For the text-containing cell, return its midpoint in (X, Y) coordinate format. 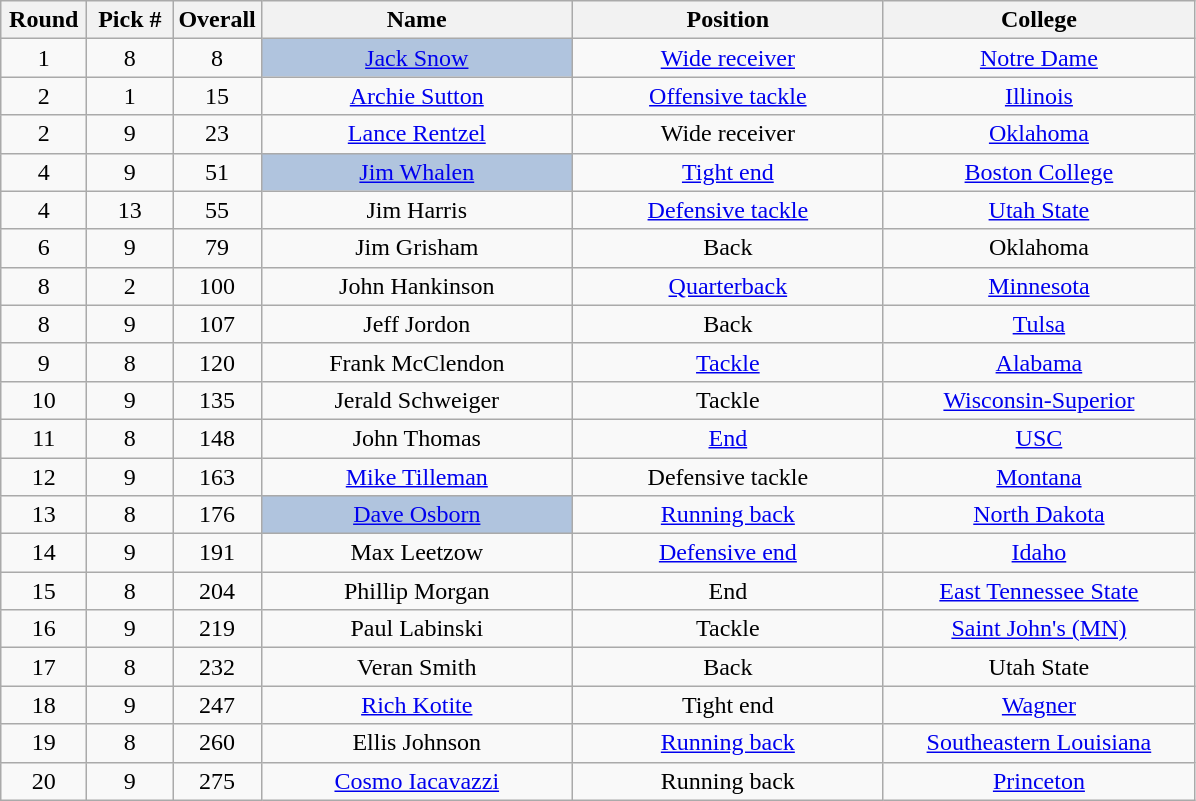
Jerald Schweiger (416, 400)
204 (217, 591)
Name (416, 20)
Minnesota (1038, 286)
USC (1038, 438)
Quarterback (728, 286)
Wisconsin-Superior (1038, 400)
Illinois (1038, 96)
232 (217, 667)
Ellis Johnson (416, 743)
Idaho (1038, 553)
Jack Snow (416, 58)
148 (217, 438)
Round (44, 20)
10 (44, 400)
11 (44, 438)
Jim Whalen (416, 172)
Princeton (1038, 781)
Jim Grisham (416, 248)
Boston College (1038, 172)
Paul Labinski (416, 629)
Pick # (130, 20)
Wagner (1038, 705)
17 (44, 667)
Lance Rentzel (416, 134)
120 (217, 362)
6 (44, 248)
12 (44, 477)
Frank McClendon (416, 362)
Offensive tackle (728, 96)
Jeff Jordon (416, 324)
Cosmo Iacavazzi (416, 781)
Notre Dame (1038, 58)
163 (217, 477)
16 (44, 629)
191 (217, 553)
Dave Osborn (416, 515)
55 (217, 210)
Montana (1038, 477)
Position (728, 20)
John Hankinson (416, 286)
Alabama (1038, 362)
20 (44, 781)
100 (217, 286)
College (1038, 20)
East Tennessee State (1038, 591)
107 (217, 324)
247 (217, 705)
18 (44, 705)
Veran Smith (416, 667)
Rich Kotite (416, 705)
176 (217, 515)
Tulsa (1038, 324)
14 (44, 553)
North Dakota (1038, 515)
135 (217, 400)
23 (217, 134)
Archie Sutton (416, 96)
219 (217, 629)
Saint John's (MN) (1038, 629)
Defensive end (728, 553)
Jim Harris (416, 210)
260 (217, 743)
Southeastern Louisiana (1038, 743)
19 (44, 743)
Phillip Morgan (416, 591)
Max Leetzow (416, 553)
John Thomas (416, 438)
275 (217, 781)
Mike Tilleman (416, 477)
Overall (217, 20)
51 (217, 172)
79 (217, 248)
